Return the [x, y] coordinate for the center point of the cell that contains the specified text.  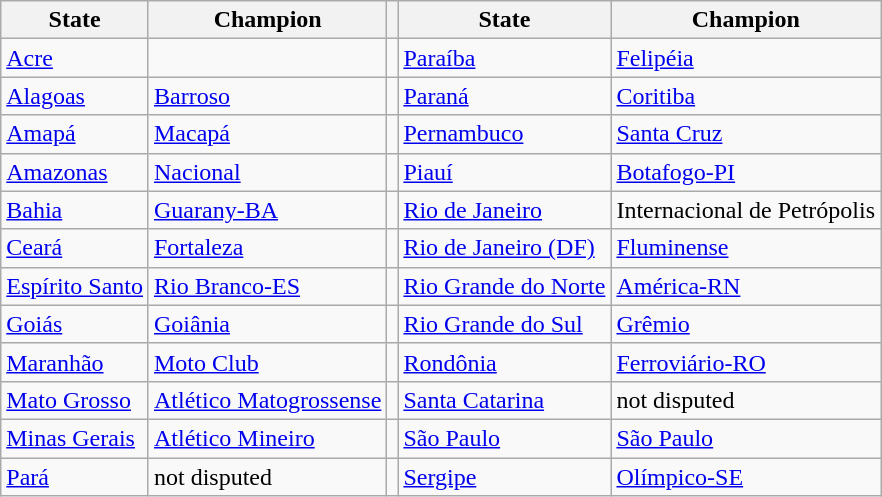
Botafogo-PI [746, 172]
Rio de Janeiro (DF) [504, 248]
Olímpico-SE [746, 477]
Rio Grande do Norte [504, 286]
Santa Catarina [504, 400]
Espírito Santo [75, 286]
Goiás [75, 324]
Amazonas [75, 172]
Pernambuco [504, 134]
Bahia [75, 210]
Alagoas [75, 96]
Paraná [504, 96]
Piauí [504, 172]
Rio Branco-ES [267, 286]
Rio de Janeiro [504, 210]
América-RN [746, 286]
Fluminense [746, 248]
Sergipe [504, 477]
Minas Gerais [75, 438]
Amapá [75, 134]
Ceará [75, 248]
Felipéia [746, 58]
Internacional de Petrópolis [746, 210]
Pará [75, 477]
Ferroviário-RO [746, 362]
Macapá [267, 134]
Nacional [267, 172]
Goiânia [267, 324]
Santa Cruz [746, 134]
Atlético Matogrossense [267, 400]
Coritiba [746, 96]
Atlético Mineiro [267, 438]
Fortaleza [267, 248]
Acre [75, 58]
Paraíba [504, 58]
Mato Grosso [75, 400]
Rio Grande do Sul [504, 324]
Barroso [267, 96]
Grêmio [746, 324]
Rondônia [504, 362]
Moto Club [267, 362]
Guarany-BA [267, 210]
Maranhão [75, 362]
